Output the (X, Y) coordinate of the center of the cell containing the given text.  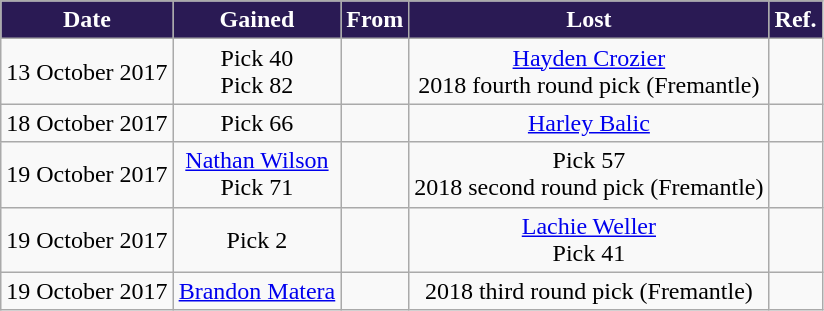
Nathan WilsonPick 71 (257, 174)
Pick 66 (257, 123)
Harley Balic (589, 123)
Pick 2 (257, 240)
Ref. (796, 20)
From (375, 20)
Pick 40Pick 82 (257, 72)
Date (87, 20)
2018 third round pick (Fremantle) (589, 291)
Brandon Matera (257, 291)
Lost (589, 20)
18 October 2017 (87, 123)
Lachie WellerPick 41 (589, 240)
Gained (257, 20)
13 October 2017 (87, 72)
Pick 572018 second round pick (Fremantle) (589, 174)
Hayden Crozier2018 fourth round pick (Fremantle) (589, 72)
